Capture the cell that displays the provided text and extract its [X, Y] central coordinate. 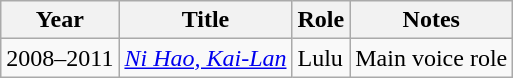
Year [60, 20]
Main voice role [432, 58]
Role [321, 20]
Notes [432, 20]
Title [206, 20]
Lulu [321, 58]
Ni Hao, Kai-Lan [206, 58]
2008–2011 [60, 58]
